Capture the cell that displays the provided text and extract its (x, y) central coordinate. 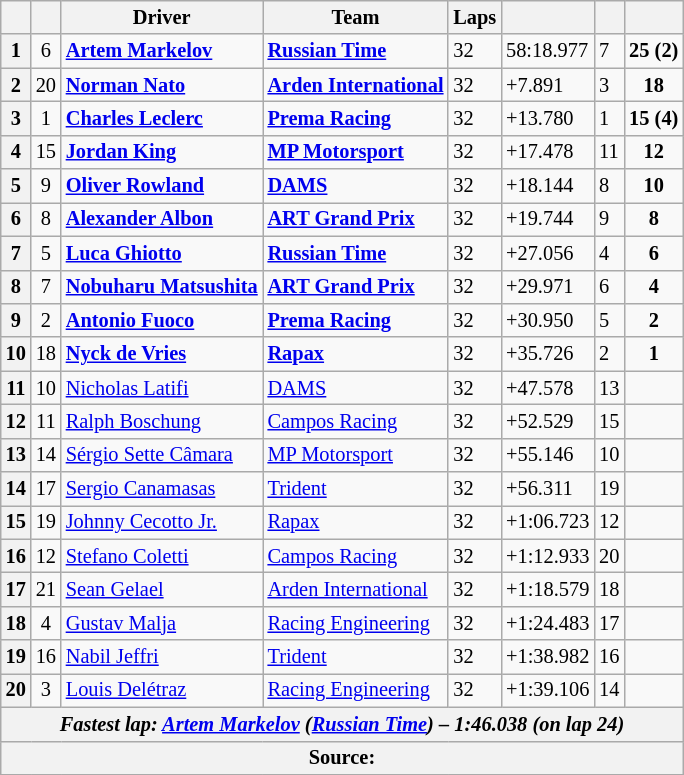
+55.146 (548, 455)
+1:39.106 (548, 690)
+1:06.723 (548, 522)
Sean Gelael (162, 589)
Team (356, 17)
Artem Markelov (162, 51)
+47.578 (548, 388)
Louis Delétraz (162, 690)
Antonio Fuoco (162, 320)
+13.780 (548, 118)
Luca Ghiotto (162, 253)
Alexander Albon (162, 219)
Laps (474, 17)
+1:18.579 (548, 589)
Nyck de Vries (162, 354)
Fastest lap: Artem Markelov (Russian Time) – 1:46.038 (on lap 24) (342, 724)
+1:12.933 (548, 556)
Source: (342, 758)
58:18.977 (548, 51)
Gustav Malja (162, 623)
Stefano Coletti (162, 556)
15 (4) (654, 118)
Sergio Canamasas (162, 489)
Norman Nato (162, 85)
+19.744 (548, 219)
25 (2) (654, 51)
+56.311 (548, 489)
+7.891 (548, 85)
+1:38.982 (548, 657)
Charles Leclerc (162, 118)
+35.726 (548, 354)
Ralph Boschung (162, 421)
Nicholas Latifi (162, 388)
+1:24.483 (548, 623)
Oliver Rowland (162, 186)
+30.950 (548, 320)
Nobuharu Matsushita (162, 287)
Driver (162, 17)
+27.056 (548, 253)
Johnny Cecotto Jr. (162, 522)
Nabil Jeffri (162, 657)
Jordan King (162, 152)
21 (46, 589)
+29.971 (548, 287)
Sérgio Sette Câmara (162, 455)
+17.478 (548, 152)
+18.144 (548, 186)
+52.529 (548, 421)
